Find where the given text appears and provide that cell's center as [x, y] coordinate. 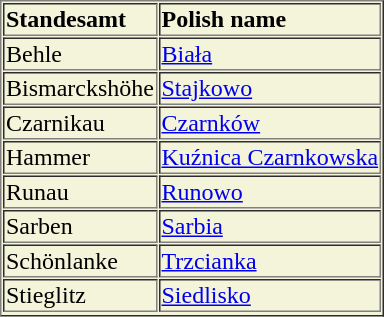
Stajkowo [270, 88]
Sarbia [270, 226]
Polish name [270, 20]
Czarnikau [80, 122]
Hammer [80, 158]
Kuźnica Czarnkowska [270, 158]
Stieglitz [80, 296]
Sarben [80, 226]
Behle [80, 54]
Schönlanke [80, 260]
Czarnków [270, 122]
Runau [80, 192]
Bismarckshöhe [80, 88]
Standesamt [80, 20]
Trzcianka [270, 260]
Siedlisko [270, 296]
Runowo [270, 192]
Biała [270, 54]
